Determine the [X, Y] coordinate at the center of the cell enclosing the given text.  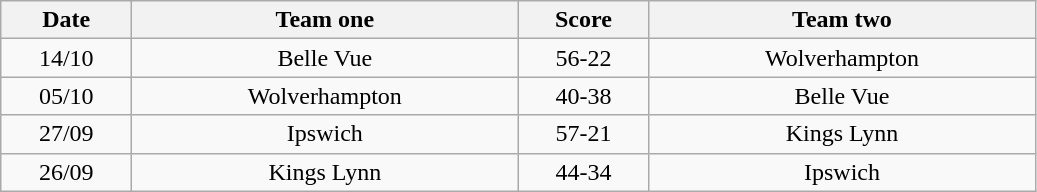
14/10 [66, 58]
05/10 [66, 96]
Team one [325, 20]
44-34 [584, 172]
26/09 [66, 172]
57-21 [584, 134]
Team two [842, 20]
56-22 [584, 58]
27/09 [66, 134]
Date [66, 20]
40-38 [584, 96]
Score [584, 20]
